Identify which cell holds the provided text, then report its [x, y] central coordinate. 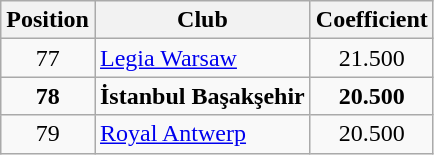
Club [202, 20]
78 [48, 96]
79 [48, 134]
İstanbul Başakşehir [202, 96]
77 [48, 58]
Legia Warsaw [202, 58]
Coefficient [372, 20]
Position [48, 20]
21.500 [372, 58]
Royal Antwerp [202, 134]
